Detect which cell encompasses the target text, then output its (X, Y) center coordinate. 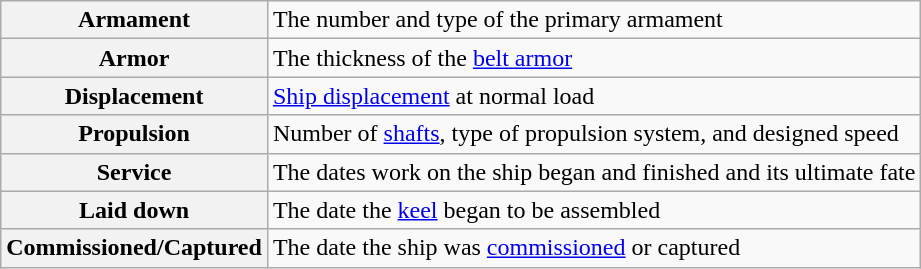
Ship displacement at normal load (594, 96)
The date the ship was commissioned or captured (594, 248)
The date the keel began to be assembled (594, 210)
Displacement (134, 96)
Armor (134, 58)
The thickness of the belt armor (594, 58)
Commissioned/Captured (134, 248)
Number of shafts, type of propulsion system, and designed speed (594, 134)
Laid down (134, 210)
Service (134, 172)
Propulsion (134, 134)
The number and type of the primary armament (594, 20)
The dates work on the ship began and finished and its ultimate fate (594, 172)
Armament (134, 20)
